For the text-containing cell, return its midpoint in [x, y] coordinate format. 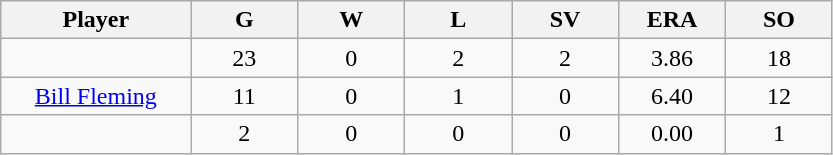
W [352, 20]
11 [244, 96]
12 [778, 96]
L [458, 20]
G [244, 20]
18 [778, 58]
0.00 [672, 134]
6.40 [672, 96]
SO [778, 20]
23 [244, 58]
SV [566, 20]
3.86 [672, 58]
ERA [672, 20]
Player [96, 20]
Bill Fleming [96, 96]
